Scan for the cell matching the given text and deliver its [X, Y] coordinate at center. 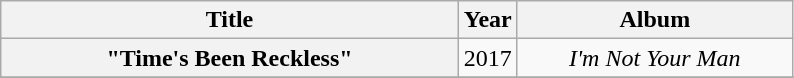
Title [230, 20]
Album [654, 20]
2017 [488, 58]
"Time's Been Reckless" [230, 58]
I'm Not Your Man [654, 58]
Year [488, 20]
